Identify which cell holds the provided text, then report its (X, Y) central coordinate. 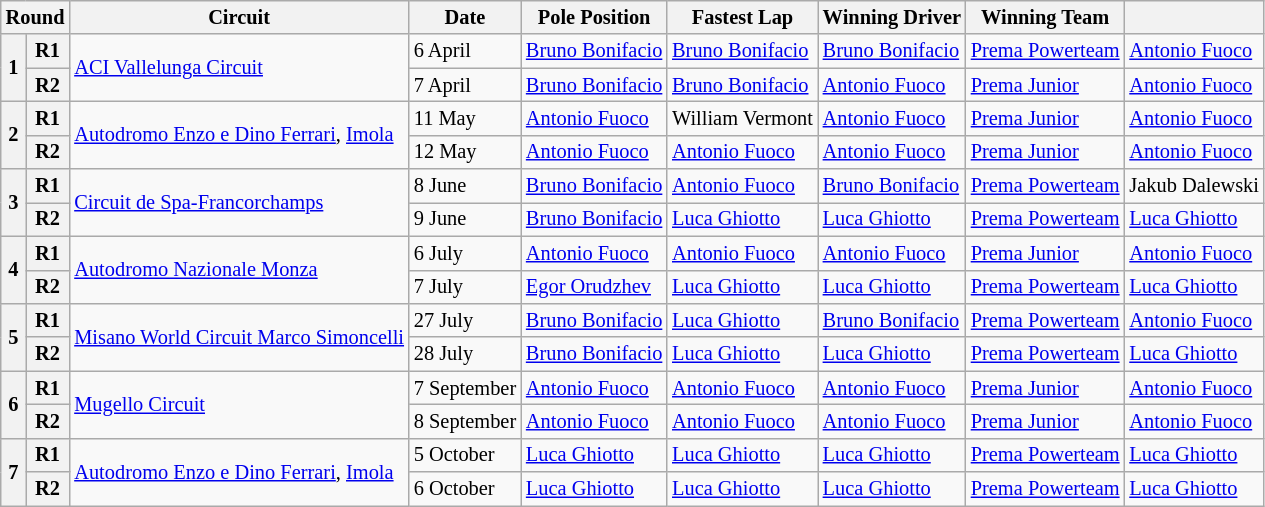
8 June (465, 186)
7 September (465, 388)
1 (14, 68)
7 April (465, 85)
Round (36, 17)
28 July (465, 354)
Fastest Lap (742, 17)
4 (14, 270)
Pole Position (594, 17)
9 June (465, 219)
5 October (465, 455)
ACI Vallelunga Circuit (239, 68)
3 (14, 202)
Jakub Dalewski (1194, 186)
Circuit de Spa-Francorchamps (239, 202)
12 May (465, 152)
Date (465, 17)
5 (14, 336)
6 April (465, 51)
2 (14, 134)
Circuit (239, 17)
Mugello Circuit (239, 404)
7 (14, 472)
Misano World Circuit Marco Simoncelli (239, 336)
Egor Orudzhev (594, 287)
11 May (465, 118)
6 July (465, 253)
6 October (465, 489)
8 September (465, 421)
Winning Team (1046, 17)
7 July (465, 287)
6 (14, 404)
William Vermont (742, 118)
Autodromo Nazionale Monza (239, 270)
Winning Driver (892, 17)
27 July (465, 320)
